Output the (X, Y) coordinate of the center of the cell containing the given text.  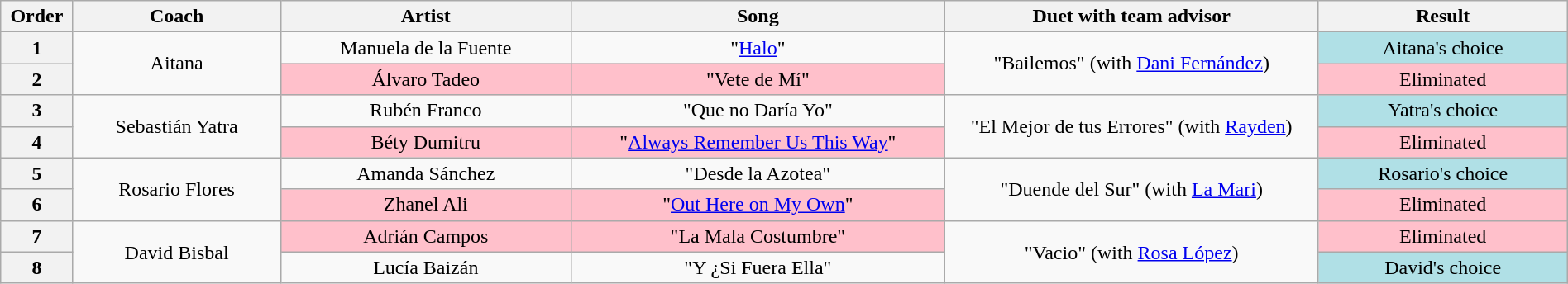
Artist (425, 17)
Order (36, 17)
"Vete de Mí" (758, 79)
"Out Here on My Own" (758, 205)
Rosario's choice (1442, 173)
2 (36, 79)
7 (36, 236)
"Halo" (758, 48)
Song (758, 17)
David's choice (1442, 267)
"La Mala Costumbre" (758, 236)
Coach (177, 17)
"Vacio" (with Rosa López) (1131, 252)
Zhanel Ali (425, 205)
Sebastián Yatra (177, 126)
Aitana (177, 64)
1 (36, 48)
"Desde la Azotea" (758, 173)
5 (36, 173)
4 (36, 142)
"Y ¿Si Fuera Ella" (758, 267)
Lucía Baizán (425, 267)
Result (1442, 17)
"Bailemos" (with Dani Fernández) (1131, 64)
Yatra's choice (1442, 111)
Duet with team advisor (1131, 17)
David Bisbal (177, 252)
Manuela de la Fuente (425, 48)
"El Mejor de tus Errores" (with Rayden) (1131, 126)
Álvaro Tadeo (425, 79)
Béty Dumitru (425, 142)
"Always Remember Us This Way" (758, 142)
3 (36, 111)
"Que no Daría Yo" (758, 111)
Amanda Sánchez (425, 173)
"Duende del Sur" (with La Mari) (1131, 189)
6 (36, 205)
Rubén Franco (425, 111)
Adrián Campos (425, 236)
Aitana's choice (1442, 48)
Rosario Flores (177, 189)
8 (36, 267)
